Identify which cell holds the provided text, then report its (X, Y) central coordinate. 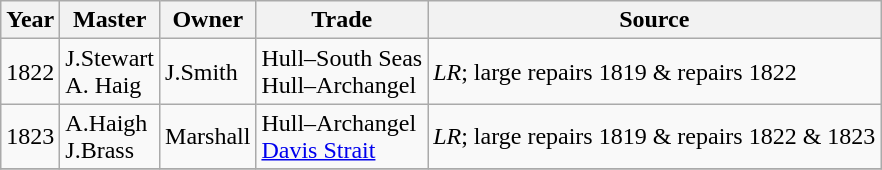
Hull–ArchangelDavis Strait (342, 136)
Source (654, 20)
J.Smith (208, 72)
A.HaighJ.Brass (110, 136)
1822 (30, 72)
Marshall (208, 136)
Master (110, 20)
LR; large repairs 1819 & repairs 1822 & 1823 (654, 136)
Owner (208, 20)
LR; large repairs 1819 & repairs 1822 (654, 72)
Year (30, 20)
J.StewartA. Haig (110, 72)
1823 (30, 136)
Trade (342, 20)
Hull–South SeasHull–Archangel (342, 72)
